Search for the cell housing the specified text and yield its (X, Y) center coordinate. 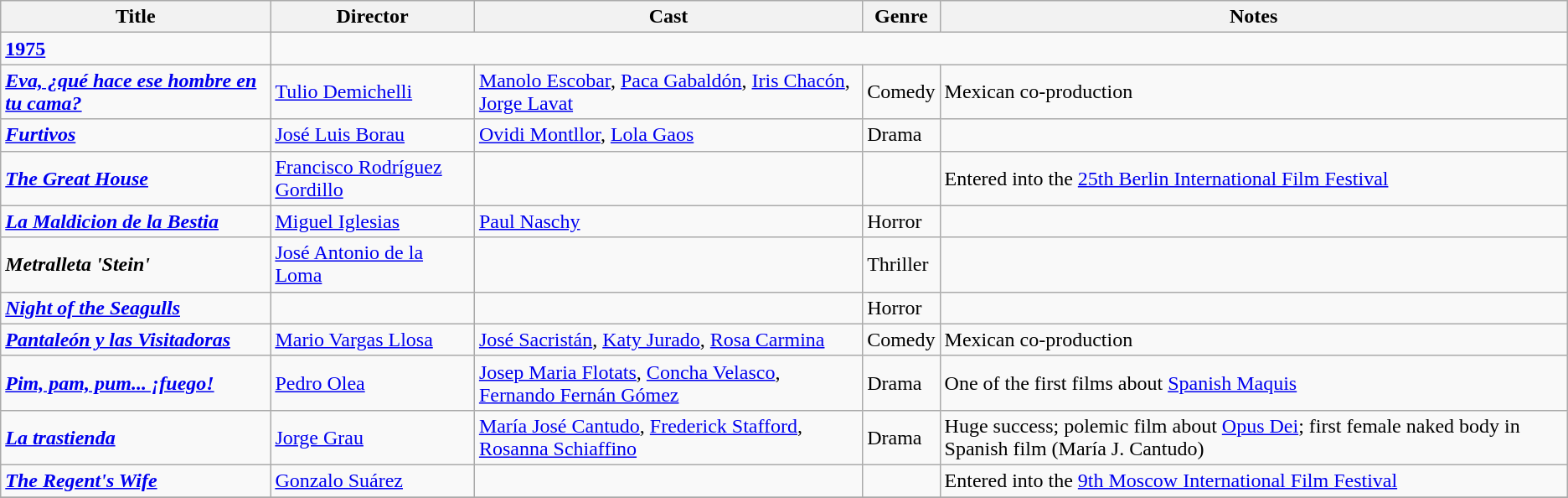
Director (372, 17)
La Maldicion de la Bestia (136, 221)
Tulio Demichelli (372, 92)
Furtivos (136, 135)
María José Cantudo, Frederick Stafford, Rosanna Schiaffino (668, 438)
Pedro Olea (372, 382)
Mario Vargas Llosa (372, 340)
Jorge Grau (372, 438)
José Sacristán, Katy Jurado, Rosa Carmina (668, 340)
Title (136, 17)
Cast (668, 17)
The Great House (136, 178)
Miguel Iglesias (372, 221)
Genre (901, 17)
Paul Naschy (668, 221)
Thriller (901, 265)
Gonzalo Suárez (372, 480)
Eva, ¿qué hace ese hombre en tu cama? (136, 92)
Night of the Seagulls (136, 308)
Huge success; polemic film about Opus Dei; first female naked body in Spanish film (María J. Cantudo) (1253, 438)
Francisco Rodríguez Gordillo (372, 178)
One of the first films about Spanish Maquis (1253, 382)
José Luis Borau (372, 135)
Pantaleón y las Visitadoras (136, 340)
Pim, pam, pum... ¡fuego! (136, 382)
1975 (136, 49)
La trastienda (136, 438)
The Regent's Wife (136, 480)
Entered into the 25th Berlin International Film Festival (1253, 178)
Entered into the 9th Moscow International Film Festival (1253, 480)
Ovidi Montllor, Lola Gaos (668, 135)
Josep Maria Flotats, Concha Velasco, Fernando Fernán Gómez (668, 382)
José Antonio de la Loma (372, 265)
Metralleta 'Stein' (136, 265)
Notes (1253, 17)
Manolo Escobar, Paca Gabaldón, Iris Chacón, Jorge Lavat (668, 92)
